Provide the [X, Y] coordinate of the cell's center where the given text is located.  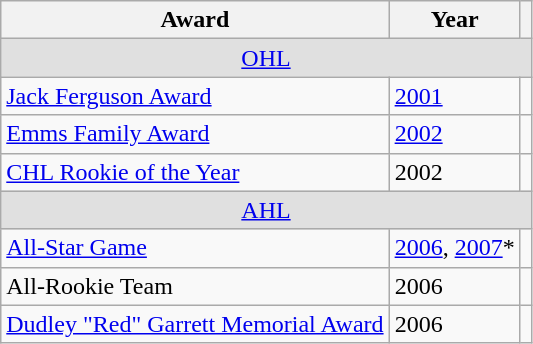
All-Rookie Team [195, 286]
Emms Family Award [195, 134]
Year [454, 20]
AHL [266, 210]
Dudley "Red" Garrett Memorial Award [195, 324]
All-Star Game [195, 248]
CHL Rookie of the Year [195, 172]
2006, 2007* [454, 248]
OHL [266, 58]
2001 [454, 96]
Jack Ferguson Award [195, 96]
Award [195, 20]
